Capture the cell that displays the provided text and extract its [x, y] central coordinate. 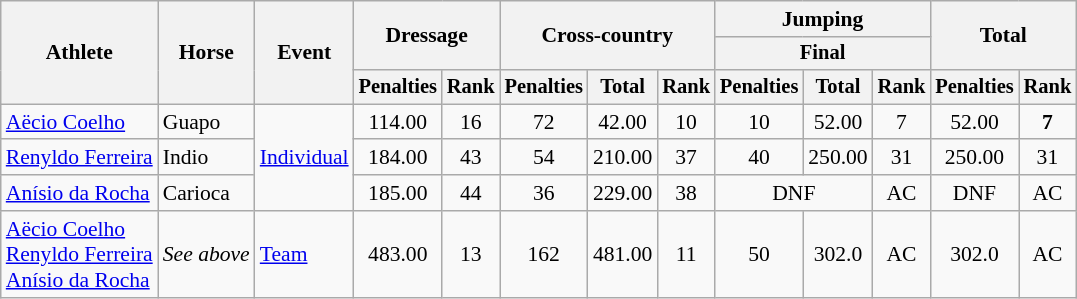
Anísio da Rocha [80, 193]
185.00 [398, 193]
Aëcio CoelhoRenyldo FerreiraAnísio da Rocha [80, 254]
229.00 [622, 193]
Final [822, 54]
42.00 [622, 122]
38 [686, 193]
44 [471, 193]
Indio [206, 158]
Horse [206, 52]
483.00 [398, 254]
114.00 [398, 122]
72 [544, 122]
54 [544, 158]
Team [304, 254]
Individual [304, 158]
Athlete [80, 52]
Cross-country [608, 36]
Carioca [206, 193]
184.00 [398, 158]
37 [686, 158]
40 [759, 158]
Renyldo Ferreira [80, 158]
11 [686, 254]
50 [759, 254]
16 [471, 122]
Dressage [427, 36]
Event [304, 52]
See above [206, 254]
481.00 [622, 254]
Guapo [206, 122]
162 [544, 254]
Aëcio Coelho [80, 122]
210.00 [622, 158]
13 [471, 254]
36 [544, 193]
Jumping [822, 19]
43 [471, 158]
